Output the (x, y) coordinate of the center of the cell containing the given text.  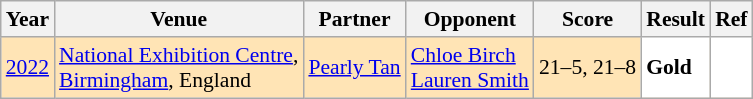
Chloe Birch Lauren Smith (470, 68)
Gold (676, 68)
National Exhibition Centre,Birmingham, England (178, 68)
Year (28, 19)
Ref (731, 19)
2022 (28, 68)
Score (588, 19)
Opponent (470, 19)
Pearly Tan (354, 68)
Venue (178, 19)
Result (676, 19)
21–5, 21–8 (588, 68)
Partner (354, 19)
